From the cell containing the given text, extract its center point as [X, Y] coordinate. 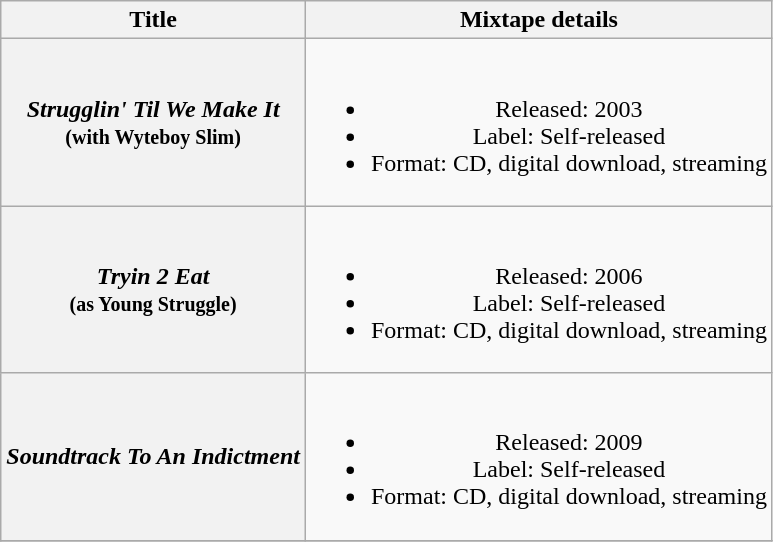
Mixtape details [538, 20]
Released: 2003Label: Self-releasedFormat: CD, digital download, streaming [538, 122]
Released: 2009Label: Self-releasedFormat: CD, digital download, streaming [538, 456]
Strugglin' Til We Make It(with Wyteboy Slim) [154, 122]
Released: 2006Label: Self-releasedFormat: CD, digital download, streaming [538, 290]
Title [154, 20]
Soundtrack To An Indictment [154, 456]
Tryin 2 Eat(as Young Struggle) [154, 290]
